Search for the cell housing the specified text and yield its [x, y] center coordinate. 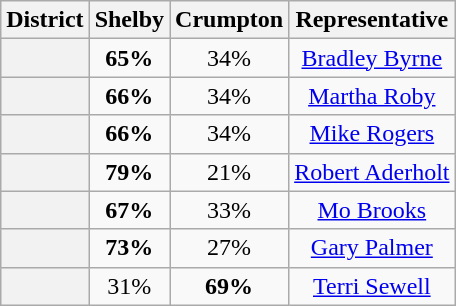
District [45, 20]
Mike Rogers [372, 134]
Mo Brooks [372, 210]
79% [129, 172]
Shelby [129, 20]
31% [129, 286]
Martha Roby [372, 96]
65% [129, 58]
Terri Sewell [372, 286]
Gary Palmer [372, 248]
33% [230, 210]
73% [129, 248]
Robert Aderholt [372, 172]
69% [230, 286]
Bradley Byrne [372, 58]
Crumpton [230, 20]
67% [129, 210]
Representative [372, 20]
21% [230, 172]
27% [230, 248]
